Capture the cell that displays the provided text and extract its [X, Y] central coordinate. 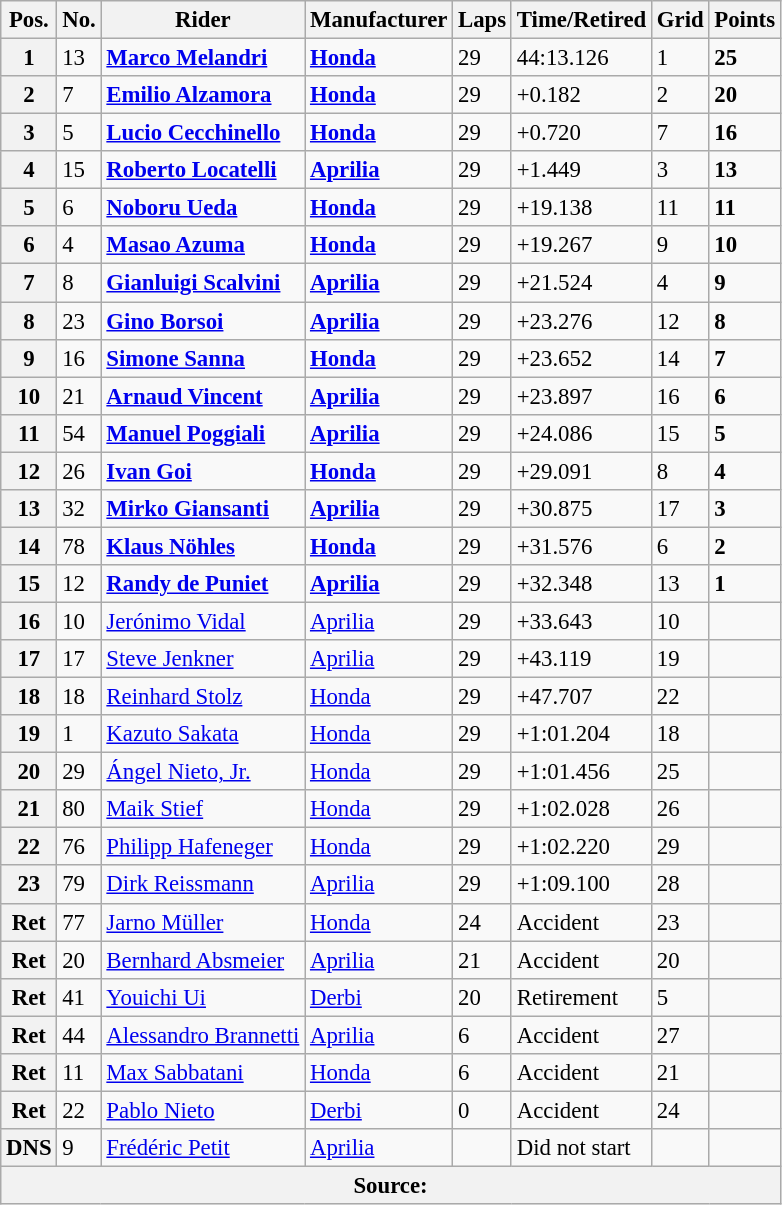
Frédéric Petit [203, 1148]
Grid [680, 20]
+33.643 [581, 621]
0 [482, 1110]
+1:02.028 [581, 809]
+24.086 [581, 433]
+19.267 [581, 245]
Gino Borsoi [203, 321]
+29.091 [581, 471]
Emilio Alzamora [203, 95]
Manufacturer [379, 20]
Steve Jenkner [203, 659]
+23.897 [581, 396]
Laps [482, 20]
Points [744, 20]
Ángel Nieto, Jr. [203, 772]
79 [79, 885]
Bernhard Absmeier [203, 960]
77 [79, 922]
+47.707 [581, 697]
28 [680, 885]
Noboru Ueda [203, 208]
Mirko Giansanti [203, 509]
44:13.126 [581, 58]
44 [79, 1035]
Maik Stief [203, 809]
Reinhard Stolz [203, 697]
Philipp Hafeneger [203, 847]
Jarno Müller [203, 922]
+1:09.100 [581, 885]
+23.652 [581, 358]
No. [79, 20]
+0.720 [581, 133]
Arnaud Vincent [203, 396]
41 [79, 997]
78 [79, 546]
+43.119 [581, 659]
Ivan Goi [203, 471]
80 [79, 809]
Marco Melandri [203, 58]
+32.348 [581, 584]
Pablo Nieto [203, 1110]
Kazuto Sakata [203, 734]
Retirement [581, 997]
+31.576 [581, 546]
Time/Retired [581, 20]
+0.182 [581, 95]
Randy de Puniet [203, 584]
+1:01.204 [581, 734]
DNS [29, 1148]
+30.875 [581, 509]
+1:02.220 [581, 847]
76 [79, 847]
+23.276 [581, 321]
+1.449 [581, 170]
Masao Azuma [203, 245]
54 [79, 433]
Lucio Cecchinello [203, 133]
27 [680, 1035]
Manuel Poggiali [203, 433]
Dirk Reissmann [203, 885]
Gianluigi Scalvini [203, 283]
Did not start [581, 1148]
Roberto Locatelli [203, 170]
32 [79, 509]
Jerónimo Vidal [203, 621]
Pos. [29, 20]
Youichi Ui [203, 997]
Rider [203, 20]
+21.524 [581, 283]
Klaus Nöhles [203, 546]
Max Sabbatani [203, 1073]
+1:01.456 [581, 772]
Source: [391, 1185]
+19.138 [581, 208]
Alessandro Brannetti [203, 1035]
Simone Sanna [203, 358]
